Output the (x, y) coordinate of the center of the cell containing the given text.  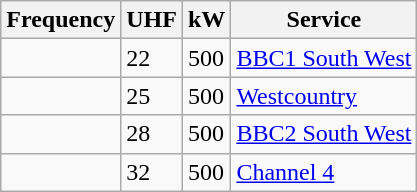
Frequency (61, 20)
BBC2 South West (324, 134)
32 (152, 172)
22 (152, 58)
UHF (152, 20)
BBC1 South West (324, 58)
28 (152, 134)
Channel 4 (324, 172)
Westcountry (324, 96)
Service (324, 20)
kW (206, 20)
25 (152, 96)
